Extract the [x, y] coordinate from the center of the cell holding the provided text.  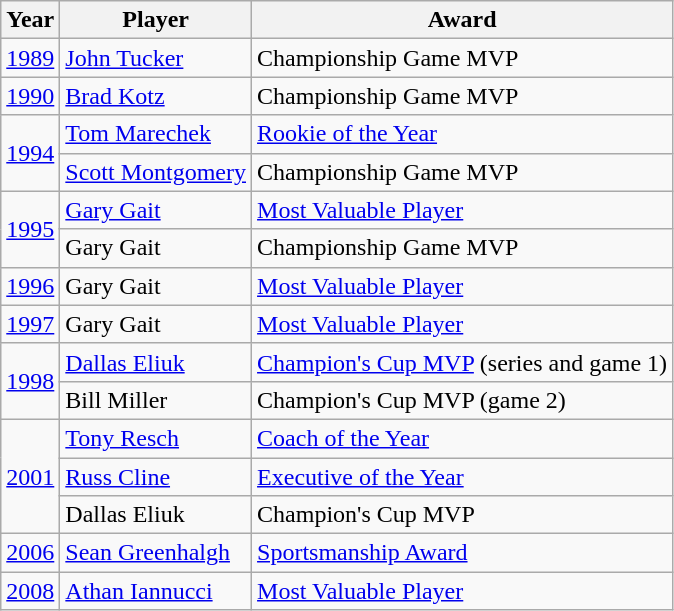
Rookie of the Year [462, 134]
Russ Cline [156, 477]
1997 [30, 324]
Sportsmanship Award [462, 553]
Scott Montgomery [156, 172]
1990 [30, 96]
Executive of the Year [462, 477]
Champion's Cup MVP (game 2) [462, 400]
Player [156, 20]
Brad Kotz [156, 96]
Sean Greenhalgh [156, 553]
Champion's Cup MVP (series and game 1) [462, 362]
2001 [30, 476]
Tom Marechek [156, 134]
Champion's Cup MVP [462, 515]
1996 [30, 286]
2006 [30, 553]
Year [30, 20]
1998 [30, 381]
Tony Resch [156, 438]
1995 [30, 229]
Athan Iannucci [156, 591]
1994 [30, 153]
Bill Miller [156, 400]
1989 [30, 58]
Award [462, 20]
John Tucker [156, 58]
Coach of the Year [462, 438]
2008 [30, 591]
